For the text-containing cell, return its midpoint in [x, y] coordinate format. 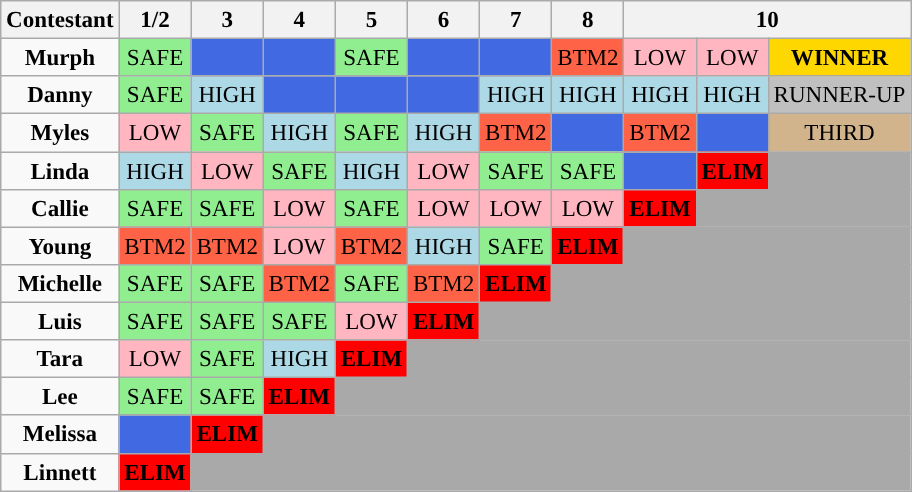
6 [444, 20]
4 [299, 20]
Myles [60, 133]
WINNER [840, 58]
1/2 [155, 20]
3 [227, 20]
Linda [60, 171]
THIRD [840, 133]
Melissa [60, 435]
Contestant [60, 20]
Danny [60, 95]
Young [60, 246]
Callie [60, 209]
Luis [60, 322]
Murph [60, 58]
RUNNER-UP [840, 95]
7 [516, 20]
10 [768, 20]
Tara [60, 359]
Michelle [60, 284]
Linnett [60, 472]
5 [371, 20]
8 [588, 20]
Lee [60, 397]
